Search for the cell housing the specified text and yield its (x, y) center coordinate. 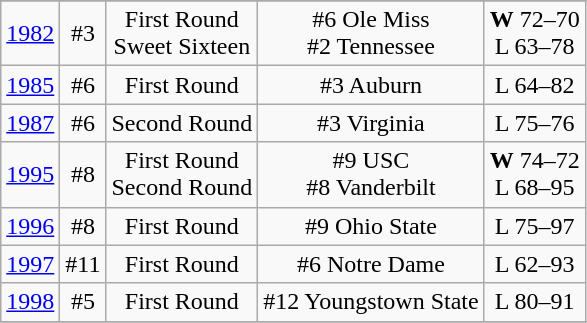
L 75–97 (534, 226)
L 64–82 (534, 85)
#12 Youngstown State (371, 302)
1995 (30, 174)
1996 (30, 226)
#9 USC#8 Vanderbilt (371, 174)
First RoundSweet Sixteen (182, 34)
#11 (83, 264)
1982 (30, 34)
W 74–72L 68–95 (534, 174)
L 80–91 (534, 302)
#5 (83, 302)
W 72–70L 63–78 (534, 34)
Second Round (182, 123)
L 62–93 (534, 264)
#6 Ole Miss#2 Tennessee (371, 34)
#3 (83, 34)
#9 Ohio State (371, 226)
1997 (30, 264)
1985 (30, 85)
1998 (30, 302)
#3 Auburn (371, 85)
#6 Notre Dame (371, 264)
#3 Virginia (371, 123)
1987 (30, 123)
L 75–76 (534, 123)
First RoundSecond Round (182, 174)
